Locate the cell with the specified text and output its (x, y) center coordinate. 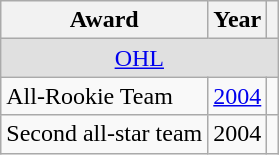
Year (238, 20)
Second all-star team (104, 134)
All-Rookie Team (104, 96)
OHL (140, 58)
Award (104, 20)
